From the cell containing the given text, extract its center point as (X, Y) coordinate. 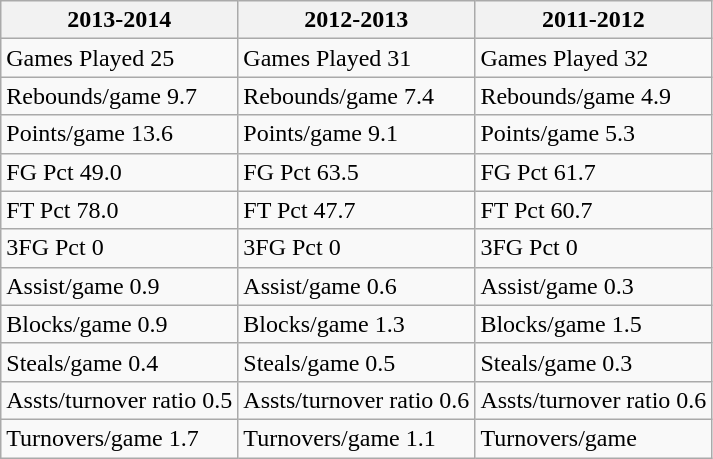
Assist/game 0.9 (120, 286)
Points/game 5.3 (594, 134)
Turnovers/game (594, 438)
Games Played 31 (356, 58)
2011-2012 (594, 20)
FT Pct 60.7 (594, 210)
FT Pct 78.0 (120, 210)
Steals/game 0.4 (120, 362)
Steals/game 0.3 (594, 362)
Steals/game 0.5 (356, 362)
Blocks/game 1.5 (594, 324)
Turnovers/game 1.1 (356, 438)
2013-2014 (120, 20)
2012-2013 (356, 20)
Turnovers/game 1.7 (120, 438)
Blocks/game 0.9 (120, 324)
Points/game 13.6 (120, 134)
Rebounds/game 4.9 (594, 96)
Assist/game 0.3 (594, 286)
Assist/game 0.6 (356, 286)
Blocks/game 1.3 (356, 324)
Games Played 32 (594, 58)
Rebounds/game 9.7 (120, 96)
FG Pct 61.7 (594, 172)
FT Pct 47.7 (356, 210)
FG Pct 49.0 (120, 172)
Points/game 9.1 (356, 134)
Rebounds/game 7.4 (356, 96)
FG Pct 63.5 (356, 172)
Games Played 25 (120, 58)
Assts/turnover ratio 0.5 (120, 400)
